Find where the given text appears and provide that cell's center as (x, y) coordinate. 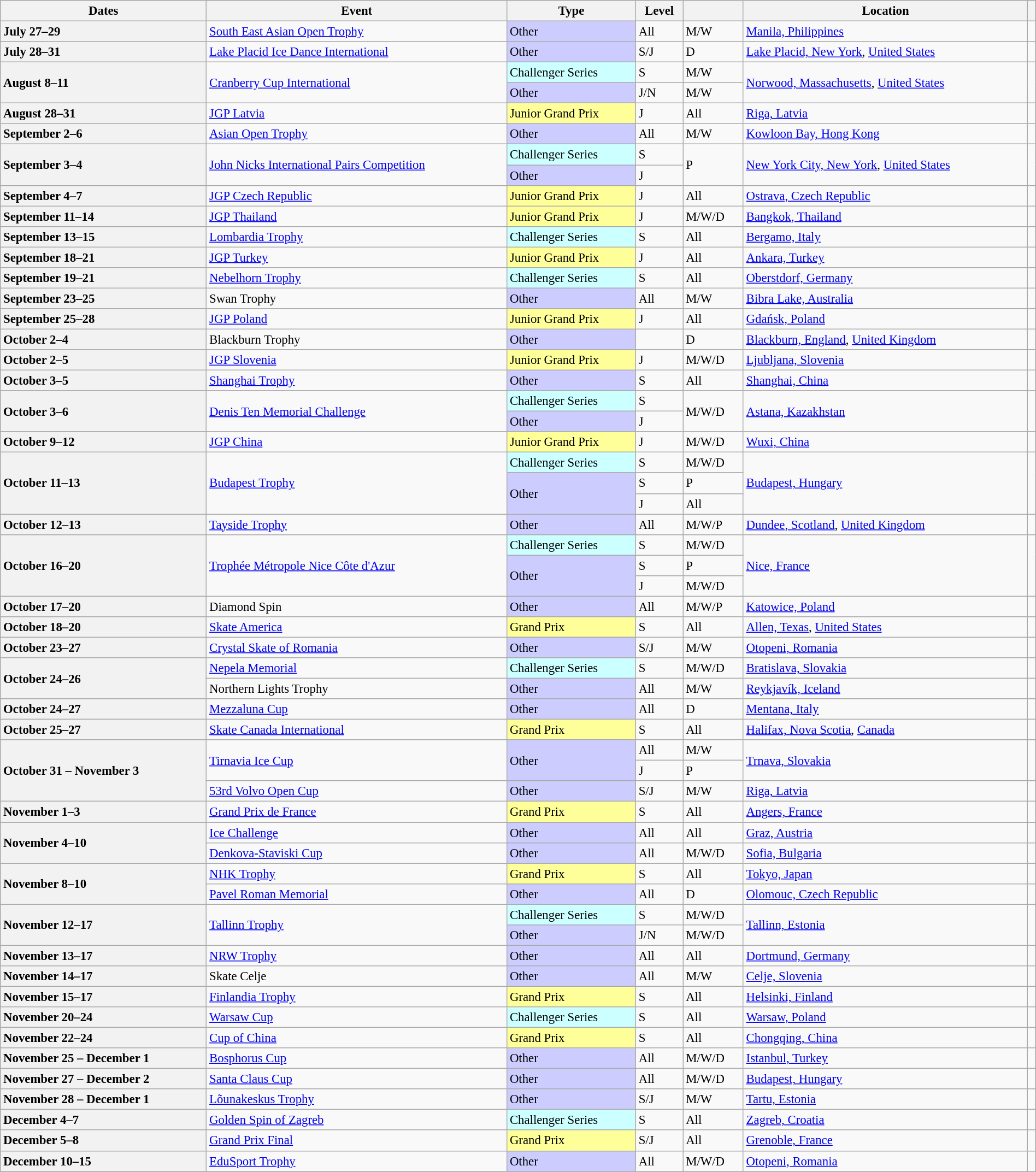
October 25–27 (104, 730)
November 8–10 (104, 884)
Dortmund, Germany (885, 956)
Tallinn, Estonia (885, 924)
October 24–27 (104, 709)
Mezzaluna Cup (357, 709)
Skate Celje (357, 976)
Dundee, Scotland, United Kingdom (885, 525)
Grand Prix Final (357, 1141)
Ice Challenge (357, 833)
Ankara, Turkey (885, 257)
Reykjavík, Iceland (885, 689)
Swan Trophy (357, 298)
September 25–28 (104, 319)
October 2–4 (104, 339)
Skate Canada International (357, 730)
October 9–12 (104, 442)
November 4–10 (104, 843)
Olomouc, Czech Republic (885, 894)
November 25 – December 1 (104, 1058)
Cup of China (357, 1038)
Bratislava, Slovakia (885, 668)
Nepela Memorial (357, 668)
November 13–17 (104, 956)
Tokyo, Japan (885, 874)
July 28–31 (104, 52)
Lake Placid, New York, United States (885, 52)
JGP Turkey (357, 257)
EduSport Trophy (357, 1161)
Golden Spin of Zagreb (357, 1120)
Warsaw, Poland (885, 1017)
Cranberry Cup International (357, 83)
Santa Claus Cup (357, 1079)
September 2–6 (104, 134)
Astana, Kazakhstan (885, 411)
Wuxi, China (885, 442)
Shanghai Trophy (357, 381)
Denis Ten Memorial Challenge (357, 411)
October 11–13 (104, 483)
Chongqing, China (885, 1038)
Norwood, Massachusetts, United States (885, 83)
Lombardia Trophy (357, 237)
JGP Thailand (357, 216)
October 31 – November 3 (104, 770)
Trophée Métropole Nice Côte d'Azur (357, 565)
August 8–11 (104, 83)
December 4–7 (104, 1120)
Nebelhorn Trophy (357, 278)
Shanghai, China (885, 381)
Bosphorus Cup (357, 1058)
Katowice, Poland (885, 606)
NRW Trophy (357, 956)
September 11–14 (104, 216)
JGP Poland (357, 319)
October 23–27 (104, 647)
November 27 – December 2 (104, 1079)
Finlandia Trophy (357, 997)
October 16–20 (104, 565)
Northern Lights Trophy (357, 689)
Ostrava, Czech Republic (885, 196)
Halifax, Nova Scotia, Canada (885, 730)
November 20–24 (104, 1017)
Nice, France (885, 565)
Istanbul, Turkey (885, 1058)
Allen, Texas, United States (885, 627)
August 28–31 (104, 114)
Type (572, 11)
Level (659, 11)
Bangkok, Thailand (885, 216)
Sofia, Bulgaria (885, 853)
NHK Trophy (357, 874)
October 3–6 (104, 411)
Mentana, Italy (885, 709)
October 2–5 (104, 360)
November 28 – December 1 (104, 1099)
Zagreb, Croatia (885, 1120)
53rd Volvo Open Cup (357, 792)
JGP Slovenia (357, 360)
Graz, Austria (885, 833)
JGP Latvia (357, 114)
Dates (104, 11)
Crystal Skate of Romania (357, 647)
December 10–15 (104, 1161)
Event (357, 11)
Pavel Roman Memorial (357, 894)
November 22–24 (104, 1038)
Warsaw Cup (357, 1017)
November 12–17 (104, 924)
November 15–17 (104, 997)
Manila, Philippines (885, 32)
Helsinki, Finland (885, 997)
Ljubljana, Slovenia (885, 360)
November 1–3 (104, 812)
Blackburn, England, United Kingdom (885, 339)
Bibra Lake, Australia (885, 298)
New York City, New York, United States (885, 165)
JGP Czech Republic (357, 196)
Lake Placid Ice Dance International (357, 52)
Budapest Trophy (357, 483)
September 19–21 (104, 278)
Asian Open Trophy (357, 134)
Tallinn Trophy (357, 924)
October 12–13 (104, 525)
Blackburn Trophy (357, 339)
JGP China (357, 442)
Gdańsk, Poland (885, 319)
Oberstdorf, Germany (885, 278)
Trnava, Slovakia (885, 761)
October 24–26 (104, 679)
September 23–25 (104, 298)
Denkova-Staviski Cup (357, 853)
John Nicks International Pairs Competition (357, 165)
Location (885, 11)
Tirnavia Ice Cup (357, 761)
September 13–15 (104, 237)
Grenoble, France (885, 1141)
Grand Prix de France (357, 812)
South East Asian Open Trophy (357, 32)
October 3–5 (104, 381)
October 17–20 (104, 606)
September 18–21 (104, 257)
September 3–4 (104, 165)
November 14–17 (104, 976)
December 5–8 (104, 1141)
Diamond Spin (357, 606)
Bergamo, Italy (885, 237)
July 27–29 (104, 32)
Skate America (357, 627)
Celje, Slovenia (885, 976)
October 18–20 (104, 627)
Kowloon Bay, Hong Kong (885, 134)
Lõunakeskus Trophy (357, 1099)
Tartu, Estonia (885, 1099)
Angers, France (885, 812)
September 4–7 (104, 196)
Tayside Trophy (357, 525)
